Provide the [x, y] coordinate of the cell's center where the given text is located.  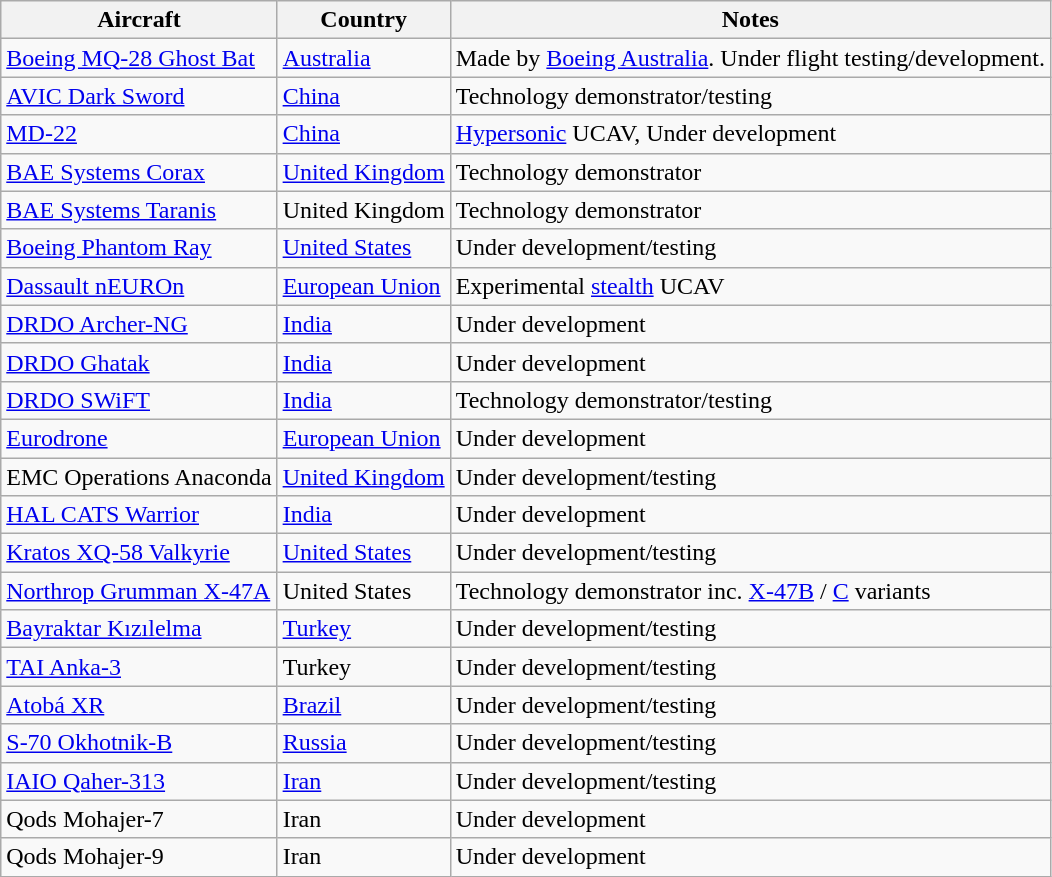
TAI Anka-3 [139, 667]
Technology demonstrator inc. X-47B / C variants [750, 591]
Atobá XR [139, 705]
DRDO Ghatak [139, 362]
Brazil [364, 705]
Australia [364, 58]
Boeing MQ-28 Ghost Bat [139, 58]
EMC Operations Anaconda [139, 477]
Notes [750, 20]
Country [364, 20]
Made by Boeing Australia. Under flight testing/development. [750, 58]
Hypersonic UCAV, Under development [750, 134]
IAIO Qaher-313 [139, 781]
BAE Systems Taranis [139, 210]
HAL CATS Warrior [139, 515]
S-70 Okhotnik-B [139, 743]
Qods Mohajer-9 [139, 857]
Bayraktar Kızılelma [139, 629]
Kratos XQ-58 Valkyrie [139, 553]
Dassault nEUROn [139, 286]
BAE Systems Corax [139, 172]
Experimental stealth UCAV [750, 286]
Eurodrone [139, 438]
Russia [364, 743]
DRDO SWiFT [139, 400]
MD-22 [139, 134]
DRDO Archer-NG [139, 324]
Boeing Phantom Ray [139, 248]
Northrop Grumman X-47A [139, 591]
AVIC Dark Sword [139, 96]
Aircraft [139, 20]
Qods Mohajer-7 [139, 819]
